Return (X, Y) of the center of cell containing provided text 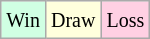
Loss (126, 20)
Win (24, 20)
Draw (72, 20)
